Scan for the cell matching the given text and deliver its (X, Y) coordinate at center. 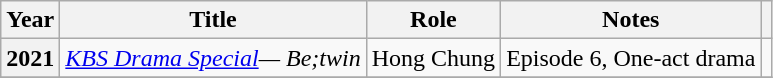
Title (213, 20)
Episode 6, One-act drama (631, 58)
KBS Drama Special— Be;twin (213, 58)
Year (30, 20)
Role (433, 20)
2021 (30, 58)
Notes (631, 20)
Hong Chung (433, 58)
